Output the [x, y] coordinate of the center of the cell containing the given text.  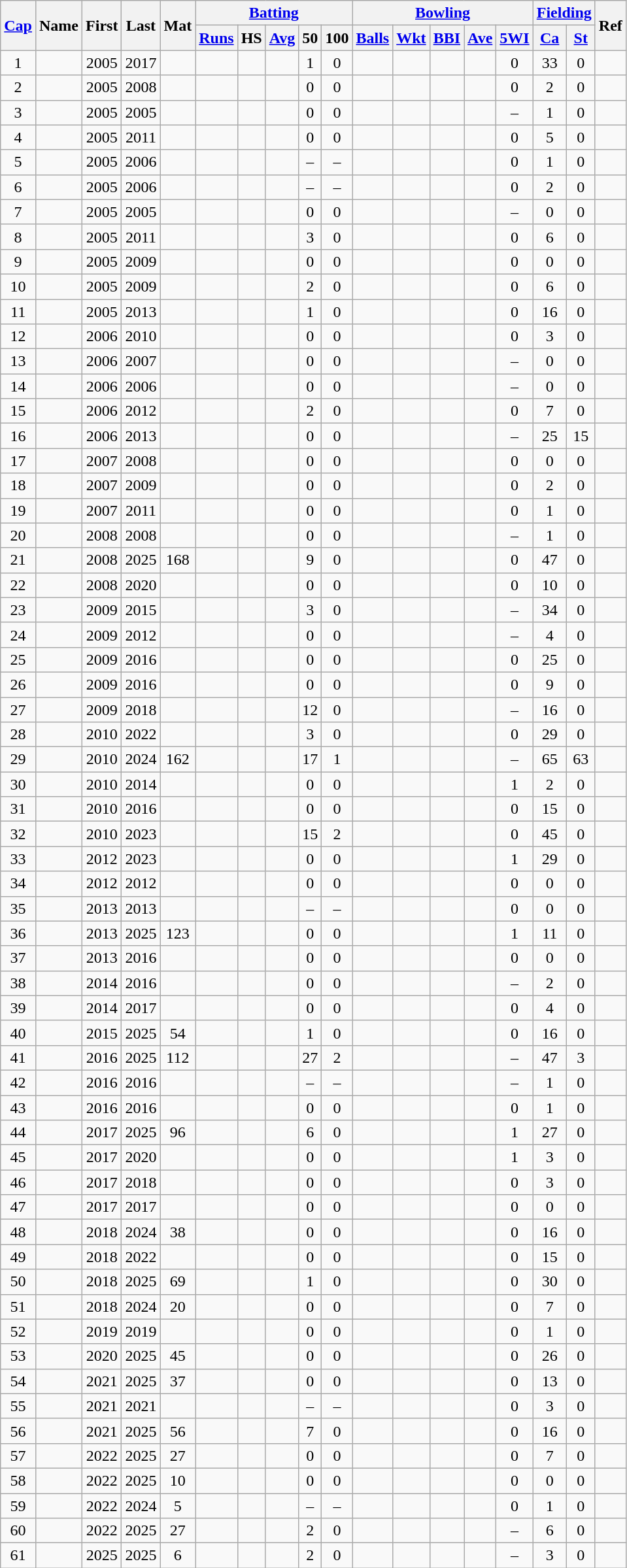
58 [18, 1480]
57 [18, 1456]
63 [581, 759]
Fielding [564, 13]
Bowling [443, 13]
112 [178, 1058]
123 [178, 933]
49 [18, 1257]
19 [18, 510]
35 [18, 909]
St [581, 38]
48 [18, 1232]
55 [18, 1406]
44 [18, 1133]
69 [178, 1282]
First [102, 25]
32 [18, 834]
24 [18, 635]
53 [18, 1356]
Mat [178, 25]
Cap [18, 25]
Last [141, 25]
36 [18, 933]
23 [18, 610]
43 [18, 1108]
40 [18, 1033]
28 [18, 735]
42 [18, 1082]
Ca [549, 38]
Wkt [411, 38]
Ave [480, 38]
Balls [373, 38]
Name [59, 25]
14 [18, 386]
162 [178, 759]
21 [18, 560]
Batting [274, 13]
BBI [447, 38]
65 [549, 759]
HS [251, 38]
46 [18, 1182]
168 [178, 560]
51 [18, 1307]
41 [18, 1058]
39 [18, 1008]
31 [18, 809]
Avg [282, 38]
52 [18, 1331]
5WI [515, 38]
96 [178, 1133]
60 [18, 1531]
Ref [611, 25]
18 [18, 486]
22 [18, 585]
100 [337, 38]
Runs [216, 38]
59 [18, 1505]
8 [18, 237]
61 [18, 1556]
